Pinpoint the cell where the given text exists, returning its [X, Y] midpoint coordinate. 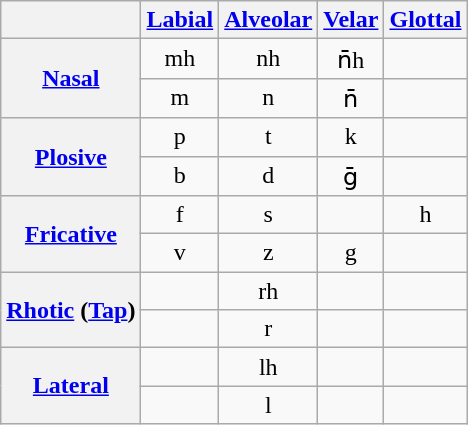
t [268, 137]
s [268, 215]
nh [268, 59]
n̄h [351, 59]
Lateral [71, 386]
m [180, 98]
k [351, 137]
Glottal [426, 20]
l [268, 405]
d [268, 176]
h [426, 215]
z [268, 253]
b [180, 176]
n [268, 98]
g [351, 253]
Velar [351, 20]
p [180, 137]
lh [268, 367]
Alveolar [268, 20]
rh [268, 291]
Labial [180, 20]
v [180, 253]
Nasal [71, 78]
mh [180, 59]
Plosive [71, 157]
f [180, 215]
Rhotic (Tap) [71, 310]
r [268, 329]
n̄ [351, 98]
Fricative [71, 234]
ḡ [351, 176]
